Pinpoint the cell where the given text exists, returning its (x, y) midpoint coordinate. 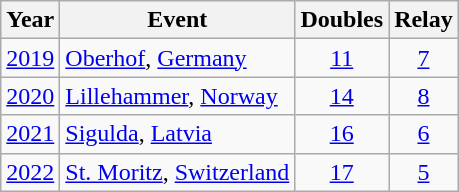
Sigulda, Latvia (178, 134)
Oberhof, Germany (178, 58)
16 (342, 134)
Relay (424, 20)
17 (342, 172)
Event (178, 20)
8 (424, 96)
11 (342, 58)
Doubles (342, 20)
7 (424, 58)
2020 (30, 96)
Year (30, 20)
2022 (30, 172)
Lillehammer, Norway (178, 96)
2019 (30, 58)
St. Moritz, Switzerland (178, 172)
6 (424, 134)
5 (424, 172)
2021 (30, 134)
14 (342, 96)
